Capture the cell that displays the provided text and extract its [x, y] central coordinate. 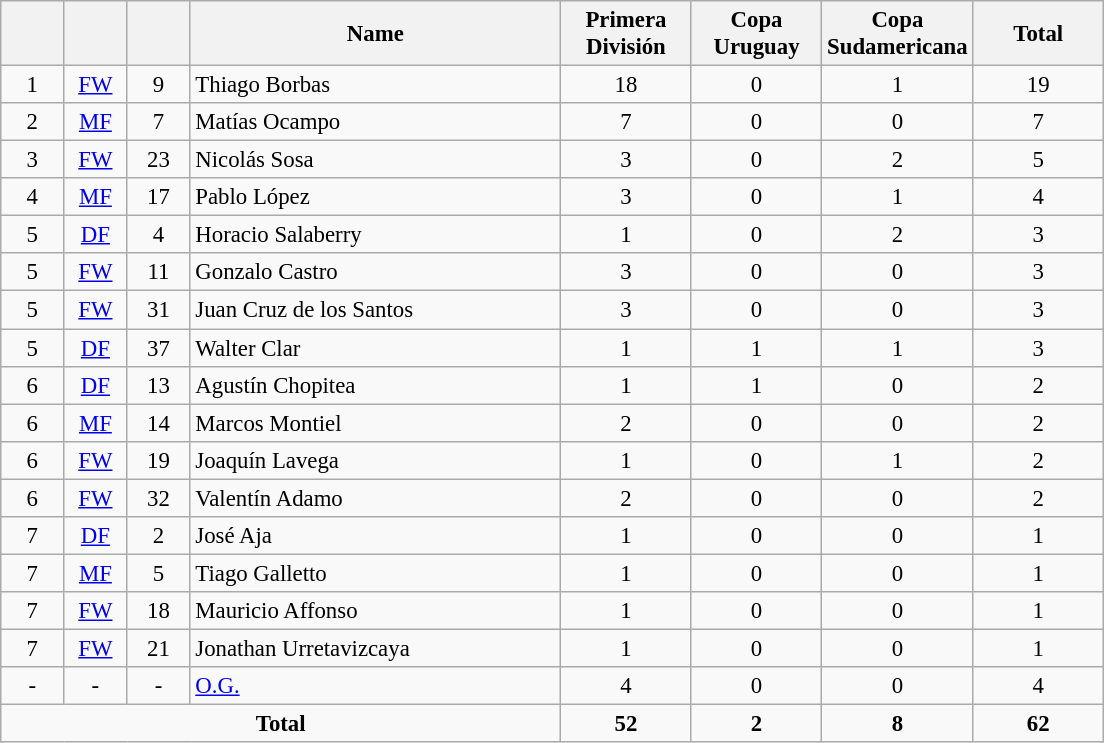
32 [158, 498]
17 [158, 197]
Juan Cruz de los Santos [376, 310]
37 [158, 348]
Tiago Galletto [376, 573]
62 [1038, 724]
52 [626, 724]
Joaquín Lavega [376, 460]
Valentín Adamo [376, 498]
11 [158, 273]
21 [158, 648]
31 [158, 310]
8 [898, 724]
Name [376, 34]
Jonathan Urretavizcaya [376, 648]
Walter Clar [376, 348]
Primera División [626, 34]
Gonzalo Castro [376, 273]
Mauricio Affonso [376, 611]
9 [158, 85]
José Aja [376, 536]
Copa Sudamericana [898, 34]
Agustín Chopitea [376, 385]
23 [158, 160]
Copa Uruguay [756, 34]
Pablo López [376, 197]
Nicolás Sosa [376, 160]
Thiago Borbas [376, 85]
13 [158, 385]
O.G. [376, 686]
14 [158, 423]
Horacio Salaberry [376, 235]
Marcos Montiel [376, 423]
Matías Ocampo [376, 122]
